For the text-containing cell, return its midpoint in (X, Y) coordinate format. 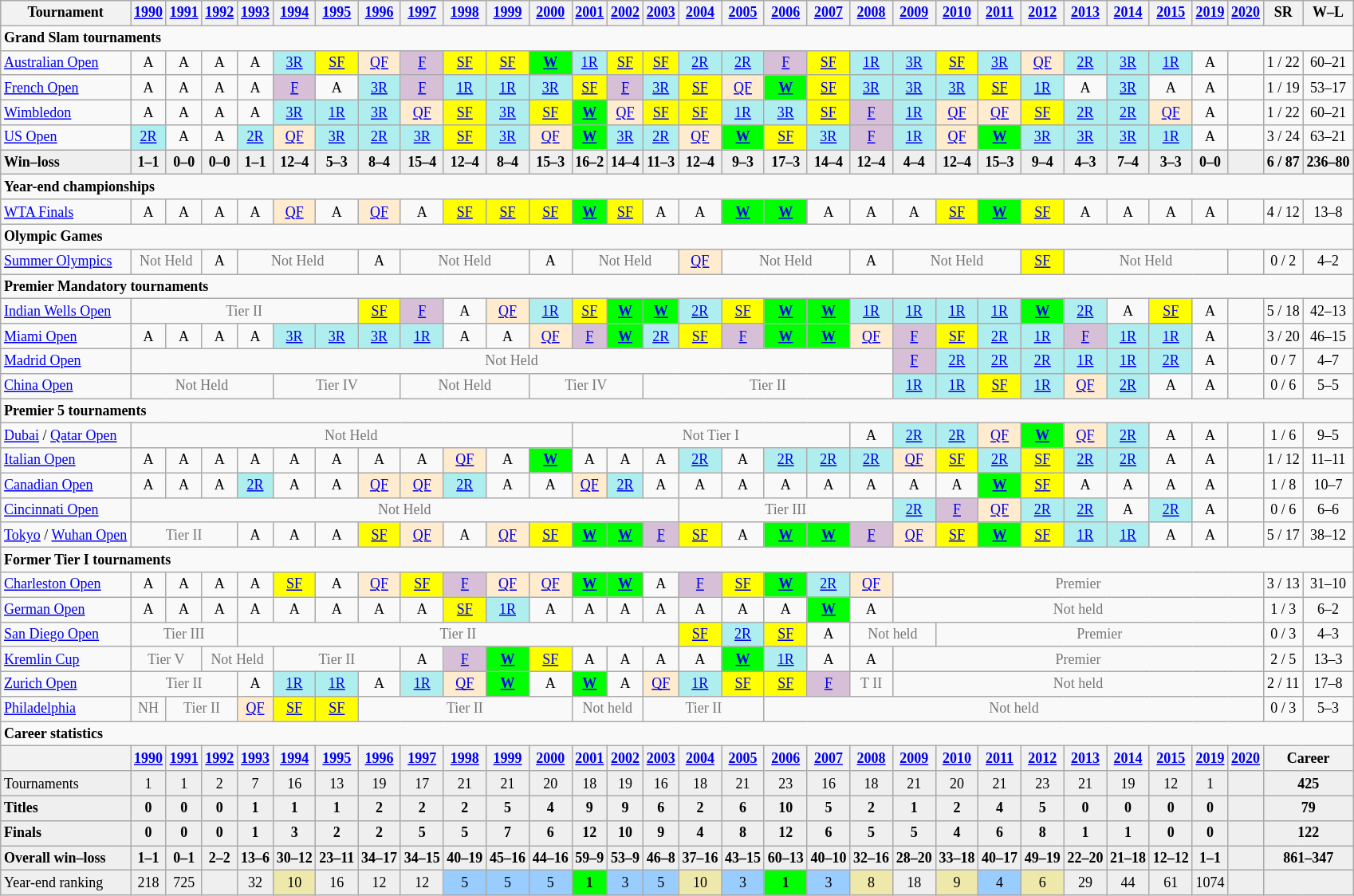
23–11 (337, 858)
4–4 (914, 163)
13–6 (255, 858)
5 / 17 (1283, 534)
79 (1308, 808)
WTA Finals (65, 212)
Zurich Open (65, 684)
Overall win–loss (65, 858)
13–3 (1328, 658)
French Open (65, 88)
9–3 (743, 163)
29 (1085, 883)
3–3 (1171, 163)
1 / 8 (1283, 485)
60–13 (785, 858)
11–11 (1328, 461)
17 (422, 783)
2 / 5 (1283, 658)
63–21 (1328, 137)
Grand Slam tournaments (677, 38)
Miami Open (65, 336)
Cincinnati Open (65, 510)
San Diego Open (65, 635)
13–8 (1328, 212)
40–10 (829, 858)
Tournament (65, 13)
Kremlin Cup (65, 658)
43–15 (743, 858)
0 / 2 (1283, 261)
Dubai / Qatar Open (65, 435)
Tournaments (65, 783)
34–17 (380, 858)
46–15 (1328, 336)
Madrid Open (65, 360)
236–80 (1328, 163)
44–16 (550, 858)
15–4 (422, 163)
3 / 20 (1283, 336)
W–L (1328, 13)
China Open (65, 386)
5 / 18 (1283, 311)
21–18 (1128, 858)
Italian Open (65, 461)
NH (148, 709)
Not Tier I (711, 435)
34–15 (422, 858)
Olympic Games (677, 236)
Australian Open (65, 62)
6–6 (1328, 510)
Summer Olympics (65, 261)
17–3 (785, 163)
16–2 (590, 163)
Year-end championships (677, 187)
61 (1171, 883)
13 (337, 783)
Career statistics (677, 733)
725 (183, 883)
Tier V (166, 658)
10–7 (1328, 485)
218 (148, 883)
1074 (1210, 883)
22–20 (1085, 858)
12–12 (1171, 858)
1 / 6 (1283, 435)
6 / 87 (1283, 163)
3 / 13 (1283, 585)
SR (1283, 13)
30–12 (294, 858)
9–5 (1328, 435)
Canadian Open (65, 485)
Premier 5 tournaments (677, 411)
1 / 12 (1283, 461)
2–2 (220, 858)
German Open (65, 609)
45–16 (508, 858)
17–8 (1328, 684)
0–1 (183, 858)
Win–loss (65, 163)
Former Tier I tournaments (677, 560)
31–10 (1328, 585)
37–16 (700, 858)
6–2 (1328, 609)
Titles (65, 808)
32 (255, 883)
53–17 (1328, 88)
425 (1308, 783)
Wimbledon (65, 112)
9–4 (1042, 163)
1 / 19 (1283, 88)
Tokyo / Wuhan Open (65, 534)
4–7 (1328, 360)
49–19 (1042, 858)
40–19 (465, 858)
Philadelphia (65, 709)
7–4 (1128, 163)
US Open (65, 137)
33–18 (957, 858)
Year-end ranking (65, 883)
28–20 (914, 858)
44 (1128, 883)
Indian Wells Open (65, 311)
Finals (65, 832)
5–5 (1328, 386)
861–347 (1308, 858)
4 / 12 (1283, 212)
42–13 (1328, 311)
3 / 24 (1283, 137)
32–16 (872, 858)
Career (1308, 759)
38–12 (1328, 534)
T II (872, 684)
122 (1308, 832)
59–9 (590, 858)
11–3 (660, 163)
Charleston Open (65, 585)
4–2 (1328, 261)
Premier Mandatory tournaments (677, 287)
0 / 7 (1283, 360)
46–8 (660, 858)
2 / 11 (1283, 684)
53–9 (625, 858)
1 / 3 (1283, 609)
40–17 (1000, 858)
